Locate the cell with the specified text and output its [x, y] center coordinate. 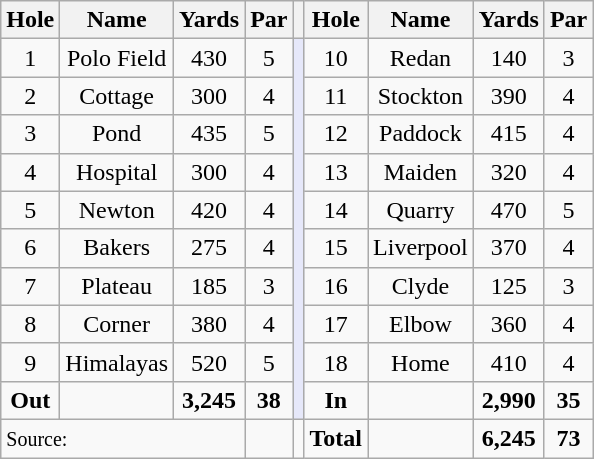
17 [336, 324]
Source: [123, 438]
Elbow [421, 324]
Cottage [117, 96]
10 [336, 58]
Liverpool [421, 248]
15 [336, 248]
415 [508, 134]
Maiden [421, 172]
520 [210, 362]
38 [269, 400]
9 [30, 362]
125 [508, 286]
370 [508, 248]
6 [30, 248]
Corner [117, 324]
420 [210, 210]
360 [508, 324]
430 [210, 58]
2 [30, 96]
Himalayas [117, 362]
Stockton [421, 96]
Polo Field [117, 58]
16 [336, 286]
140 [508, 58]
275 [210, 248]
8 [30, 324]
Pond [117, 134]
Total [336, 438]
Redan [421, 58]
185 [210, 286]
Paddock [421, 134]
435 [210, 134]
Quarry [421, 210]
14 [336, 210]
11 [336, 96]
35 [568, 400]
1 [30, 58]
Bakers [117, 248]
320 [508, 172]
380 [210, 324]
Hospital [117, 172]
73 [568, 438]
Out [30, 400]
470 [508, 210]
6,245 [508, 438]
7 [30, 286]
Newton [117, 210]
13 [336, 172]
Home [421, 362]
Plateau [117, 286]
18 [336, 362]
In [336, 400]
2,990 [508, 400]
Clyde [421, 286]
410 [508, 362]
3,245 [210, 400]
390 [508, 96]
12 [336, 134]
